For the text-containing cell, return its midpoint in [x, y] coordinate format. 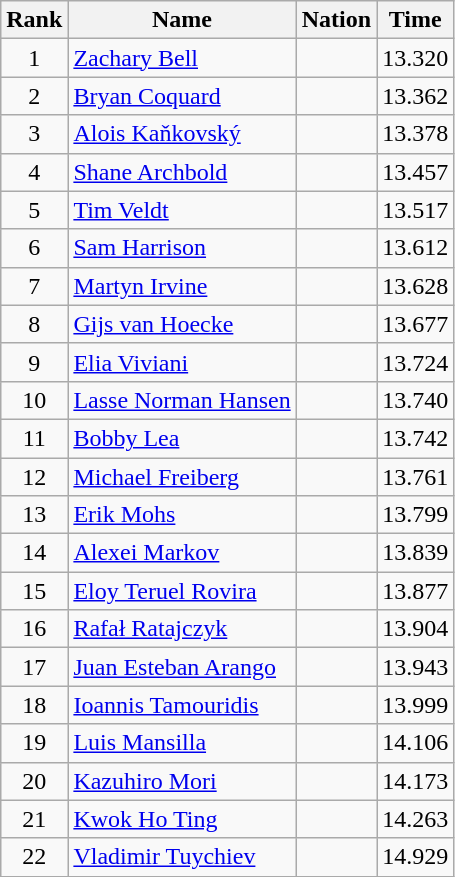
4 [34, 172]
20 [34, 781]
Nation [336, 20]
14.929 [416, 857]
Kwok Ho Ting [182, 819]
Eloy Teruel Rovira [182, 591]
Lasse Norman Hansen [182, 400]
Time [416, 20]
13.628 [416, 286]
17 [34, 667]
18 [34, 705]
6 [34, 248]
13.740 [416, 400]
13.612 [416, 248]
14.173 [416, 781]
21 [34, 819]
22 [34, 857]
13.877 [416, 591]
13.999 [416, 705]
13.839 [416, 553]
Luis Mansilla [182, 743]
5 [34, 210]
8 [34, 324]
Bobby Lea [182, 438]
Sam Harrison [182, 248]
13 [34, 515]
Rafał Ratajczyk [182, 629]
Ioannis Tamouridis [182, 705]
12 [34, 477]
3 [34, 134]
Michael Freiberg [182, 477]
Juan Esteban Arango [182, 667]
Kazuhiro Mori [182, 781]
10 [34, 400]
Zachary Bell [182, 58]
16 [34, 629]
Tim Veldt [182, 210]
9 [34, 362]
15 [34, 591]
1 [34, 58]
13.761 [416, 477]
13.320 [416, 58]
14.263 [416, 819]
13.742 [416, 438]
13.904 [416, 629]
Name [182, 20]
13.362 [416, 96]
13.799 [416, 515]
2 [34, 96]
7 [34, 286]
13.724 [416, 362]
Shane Archbold [182, 172]
Rank [34, 20]
Elia Viviani [182, 362]
11 [34, 438]
Vladimir Tuychiev [182, 857]
Alexei Markov [182, 553]
Bryan Coquard [182, 96]
14.106 [416, 743]
Martyn Irvine [182, 286]
Gijs van Hoecke [182, 324]
19 [34, 743]
13.677 [416, 324]
14 [34, 553]
13.457 [416, 172]
Erik Mohs [182, 515]
13.378 [416, 134]
13.943 [416, 667]
13.517 [416, 210]
Alois Kaňkovský [182, 134]
